For the text-containing cell, return its midpoint in (X, Y) coordinate format. 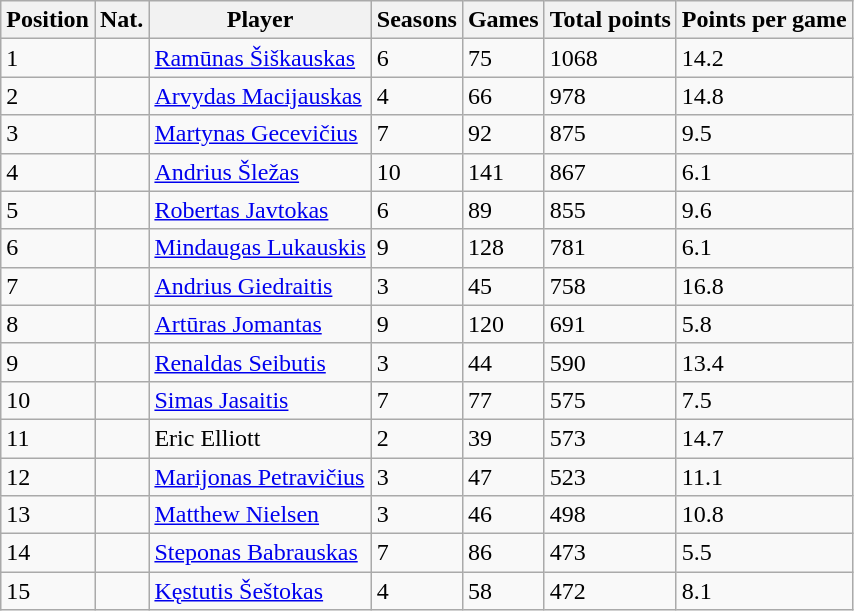
15 (48, 591)
Total points (610, 20)
Simas Jasaitis (260, 400)
Martynas Gecevičius (260, 134)
Kęstutis Šeštokas (260, 591)
86 (503, 553)
66 (503, 96)
7.5 (764, 400)
781 (610, 248)
Artūras Jomantas (260, 324)
10.8 (764, 515)
128 (503, 248)
120 (503, 324)
473 (610, 553)
Renaldas Seibutis (260, 362)
14.8 (764, 96)
16.8 (764, 286)
11.1 (764, 477)
44 (503, 362)
5 (48, 210)
14.7 (764, 438)
855 (610, 210)
472 (610, 591)
Eric Elliott (260, 438)
1068 (610, 58)
5.8 (764, 324)
47 (503, 477)
9.5 (764, 134)
5.5 (764, 553)
Seasons (416, 20)
498 (610, 515)
Player (260, 20)
13.4 (764, 362)
14.2 (764, 58)
8.1 (764, 591)
573 (610, 438)
9.6 (764, 210)
75 (503, 58)
Andrius Giedraitis (260, 286)
Nat. (121, 20)
1 (48, 58)
77 (503, 400)
Position (48, 20)
Arvydas Macijauskas (260, 96)
758 (610, 286)
Games (503, 20)
13 (48, 515)
Andrius Šležas (260, 172)
523 (610, 477)
89 (503, 210)
Robertas Javtokas (260, 210)
Ramūnas Šiškauskas (260, 58)
12 (48, 477)
45 (503, 286)
Mindaugas Lukauskis (260, 248)
Steponas Babrauskas (260, 553)
Points per game (764, 20)
978 (610, 96)
92 (503, 134)
39 (503, 438)
Matthew Nielsen (260, 515)
691 (610, 324)
575 (610, 400)
867 (610, 172)
58 (503, 591)
14 (48, 553)
46 (503, 515)
875 (610, 134)
11 (48, 438)
590 (610, 362)
141 (503, 172)
8 (48, 324)
Marijonas Petravičius (260, 477)
